Pinpoint the cell where the given text exists, returning its [x, y] midpoint coordinate. 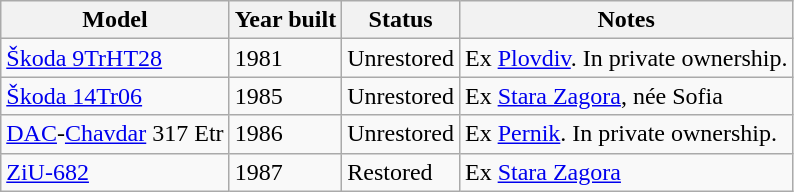
1987 [286, 172]
1981 [286, 58]
Status [401, 20]
Ex Stara Zagora [626, 172]
Ex Stara Zagora, née Sofia [626, 96]
Škoda 9TrHT28 [115, 58]
DAC-Chavdar 317 Etr [115, 134]
Ex Pernik. In private ownership. [626, 134]
1986 [286, 134]
ZiU-682 [115, 172]
Model [115, 20]
Restored [401, 172]
Ex Plovdiv. In private ownership. [626, 58]
Škoda 14Tr06 [115, 96]
Year built [286, 20]
1985 [286, 96]
Notes [626, 20]
